Pinpoint the cell where the given text exists, returning its (X, Y) midpoint coordinate. 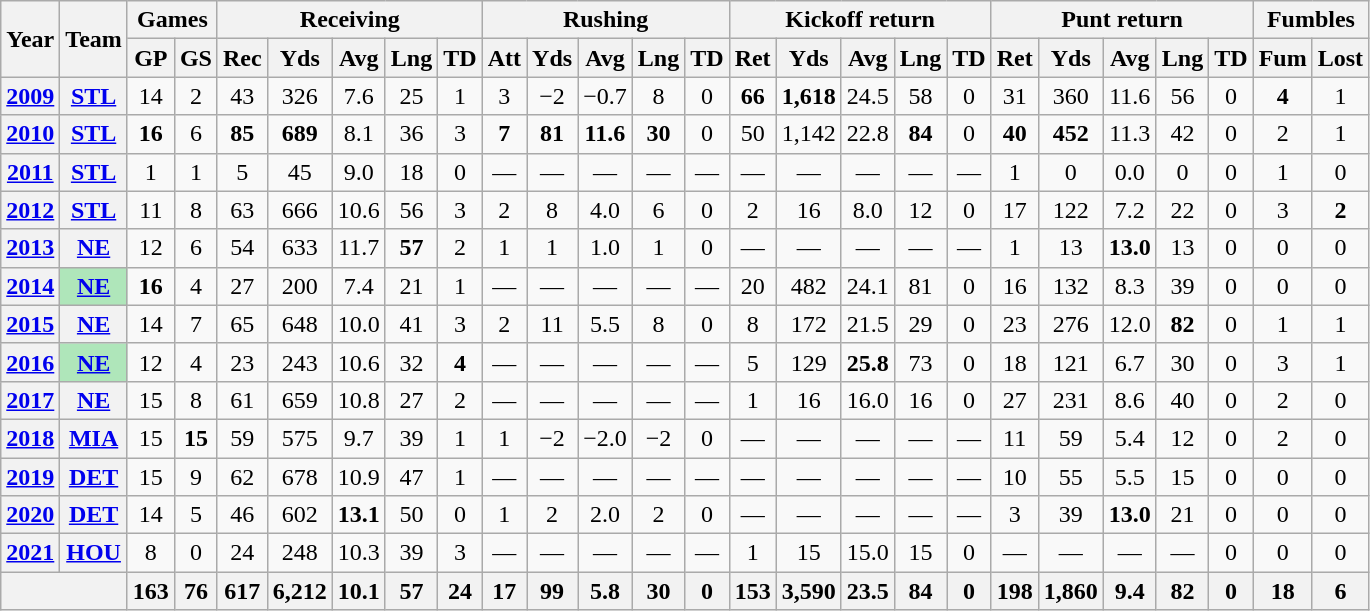
10.1 (358, 591)
Att (504, 58)
13.1 (358, 515)
575 (300, 438)
172 (808, 324)
231 (1070, 400)
2009 (30, 96)
5.8 (606, 591)
GP (150, 58)
−0.7 (606, 96)
5.4 (1130, 438)
10.3 (358, 553)
2018 (30, 438)
326 (300, 96)
−2.0 (606, 438)
Fumbles (1310, 20)
43 (242, 96)
41 (411, 324)
1,142 (808, 134)
65 (242, 324)
452 (1070, 134)
2019 (30, 477)
47 (411, 477)
689 (300, 134)
0.0 (1130, 172)
31 (1014, 96)
10.8 (358, 400)
9.7 (358, 438)
29 (920, 324)
Fum (1282, 58)
7.4 (358, 286)
62 (242, 477)
9.4 (1130, 591)
8.6 (1130, 400)
276 (1070, 324)
1,618 (808, 96)
7.2 (1130, 210)
1,860 (1070, 591)
Punt return (1122, 20)
666 (300, 210)
198 (1014, 591)
Receiving (350, 20)
2010 (30, 134)
153 (752, 591)
129 (808, 362)
659 (300, 400)
Rec (242, 58)
23.5 (868, 591)
2017 (30, 400)
Kickoff return (860, 20)
200 (300, 286)
2020 (30, 515)
122 (1070, 210)
3,590 (808, 591)
11.3 (1130, 134)
45 (300, 172)
Team (94, 39)
32 (411, 362)
Games (172, 20)
2013 (30, 248)
Year (30, 39)
85 (242, 134)
9.0 (358, 172)
163 (150, 591)
16.0 (868, 400)
Rushing (606, 20)
132 (1070, 286)
22 (1182, 210)
61 (242, 400)
678 (300, 477)
25.8 (868, 362)
2014 (30, 286)
633 (300, 248)
602 (300, 515)
2012 (30, 210)
42 (1182, 134)
25 (411, 96)
7.6 (358, 96)
10.0 (358, 324)
24.5 (868, 96)
243 (300, 362)
2011 (30, 172)
9 (196, 477)
8.1 (358, 134)
10.9 (358, 477)
36 (411, 134)
21.5 (868, 324)
2021 (30, 553)
2.0 (606, 515)
GS (196, 58)
54 (242, 248)
617 (242, 591)
Lost (1340, 58)
24.1 (868, 286)
2016 (30, 362)
482 (808, 286)
8.0 (868, 210)
360 (1070, 96)
648 (300, 324)
6,212 (300, 591)
76 (196, 591)
46 (242, 515)
1.0 (606, 248)
8.3 (1130, 286)
55 (1070, 477)
MIA (94, 438)
12.0 (1130, 324)
6.7 (1130, 362)
2015 (30, 324)
22.8 (868, 134)
15.0 (868, 553)
121 (1070, 362)
10 (1014, 477)
66 (752, 96)
73 (920, 362)
99 (552, 591)
20 (752, 286)
4.0 (606, 210)
63 (242, 210)
11.7 (358, 248)
HOU (94, 553)
248 (300, 553)
58 (920, 96)
